Provide the (x, y) coordinate of the cell's center where the given text is located.  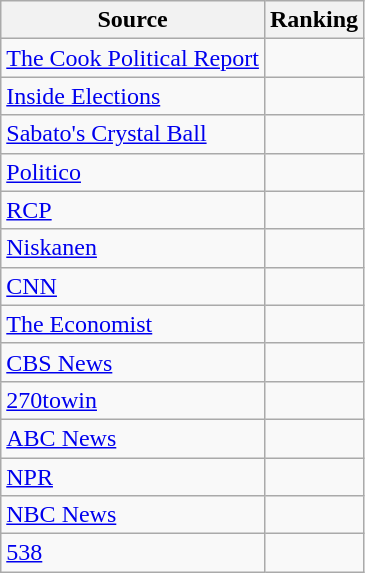
RCP (133, 210)
Politico (133, 172)
538 (133, 553)
The Cook Political Report (133, 58)
NBC News (133, 515)
CBS News (133, 362)
Inside Elections (133, 96)
CNN (133, 286)
ABC News (133, 438)
Sabato's Crystal Ball (133, 134)
270towin (133, 400)
Source (133, 20)
Ranking (314, 20)
Niskanen (133, 248)
The Economist (133, 324)
NPR (133, 477)
